For the text-containing cell, return its midpoint in [x, y] coordinate format. 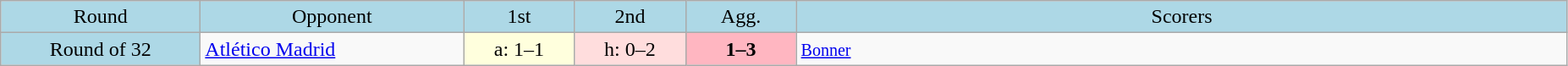
a: 1–1 [520, 49]
Bonner [1181, 49]
1st [520, 17]
2nd [630, 17]
h: 0–2 [630, 49]
Round of 32 [101, 49]
Agg. [741, 17]
1–3 [741, 49]
Round [101, 17]
Opponent [332, 17]
Atlético Madrid [332, 49]
Scorers [1181, 17]
